Provide the (X, Y) coordinate of the cell's center where the given text is located.  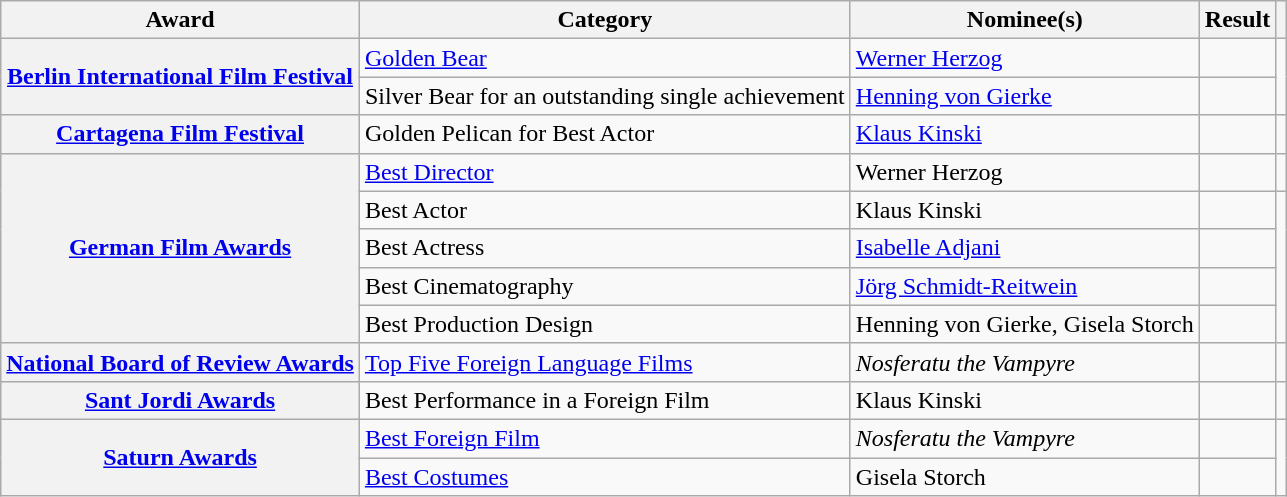
Best Director (604, 172)
Isabelle Adjani (1024, 248)
Henning von Gierke (1024, 96)
Best Foreign Film (604, 438)
Gisela Storch (1024, 477)
Saturn Awards (180, 457)
Best Costumes (604, 477)
Best Cinematography (604, 286)
National Board of Review Awards (180, 362)
Top Five Foreign Language Films (604, 362)
Henning von Gierke, Gisela Storch (1024, 324)
Golden Pelican for Best Actor (604, 134)
Result (1237, 20)
Best Production Design (604, 324)
German Film Awards (180, 248)
Best Actor (604, 210)
Award (180, 20)
Silver Bear for an outstanding single achievement (604, 96)
Cartagena Film Festival (180, 134)
Golden Bear (604, 58)
Best Actress (604, 248)
Best Performance in a Foreign Film (604, 400)
Jörg Schmidt-Reitwein (1024, 286)
Nominee(s) (1024, 20)
Sant Jordi Awards (180, 400)
Berlin International Film Festival (180, 77)
Category (604, 20)
